From the cell containing the given text, extract its center point as (X, Y) coordinate. 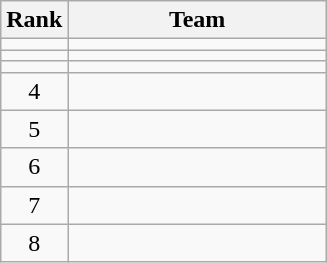
8 (34, 243)
5 (34, 129)
Rank (34, 20)
Team (198, 20)
7 (34, 205)
4 (34, 91)
6 (34, 167)
